Output the [X, Y] coordinate of the center of the cell containing the given text.  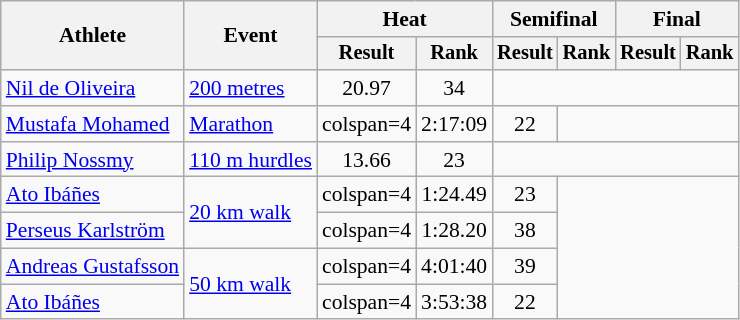
Mustafa Mohamed [92, 124]
Event [250, 36]
Final [676, 19]
13.66 [366, 160]
4:01:40 [454, 267]
1:24.49 [454, 195]
Semifinal [554, 19]
200 metres [250, 88]
Athlete [92, 36]
20 km walk [250, 212]
Nil de Oliveira [92, 88]
38 [525, 231]
39 [525, 267]
2:17:09 [454, 124]
Andreas Gustafsson [92, 267]
34 [454, 88]
110 m hurdles [250, 160]
Heat [404, 19]
Perseus Karlström [92, 231]
3:53:38 [454, 302]
Philip Nossmy [92, 160]
50 km walk [250, 284]
20.97 [366, 88]
1:28.20 [454, 231]
Marathon [250, 124]
